Provide the [X, Y] coordinate of the cell's center where the given text is located.  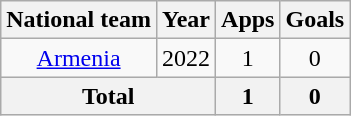
Goals [315, 20]
2022 [186, 58]
Apps [248, 20]
National team [79, 20]
Total [108, 96]
Armenia [79, 58]
Year [186, 20]
